Extract the (x, y) coordinate from the center of the cell holding the provided text.  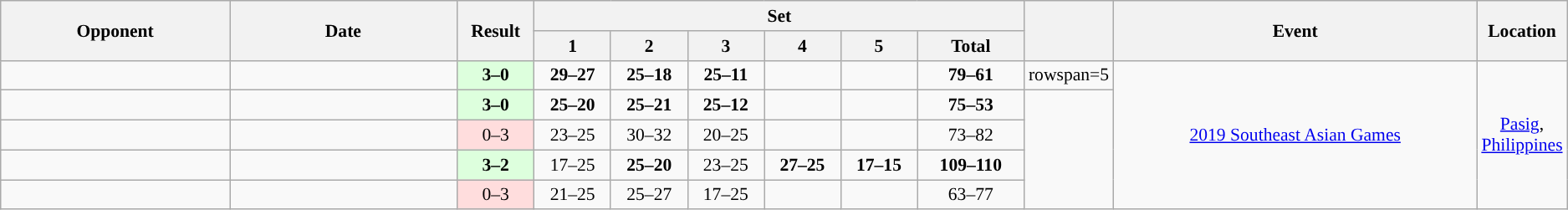
29–27 (573, 75)
5 (879, 46)
4 (803, 46)
25–12 (726, 105)
Event (1295, 30)
79–61 (971, 75)
2 (649, 46)
73–82 (971, 136)
21–25 (573, 195)
Pasig, Philippines (1522, 135)
3 (726, 46)
109–110 (971, 165)
2019 Southeast Asian Games (1295, 135)
Opponent (115, 30)
Location (1522, 30)
25–21 (649, 105)
30–32 (649, 136)
63–77 (971, 195)
27–25 (803, 165)
20–25 (726, 136)
rowspan=5 (1069, 75)
17–15 (879, 165)
1 (573, 46)
Total (971, 46)
25–11 (726, 75)
Result (495, 30)
75–53 (971, 105)
25–27 (649, 195)
Set (779, 16)
25–18 (649, 75)
3–2 (495, 165)
Date (343, 30)
